Capture the cell that displays the provided text and extract its [X, Y] central coordinate. 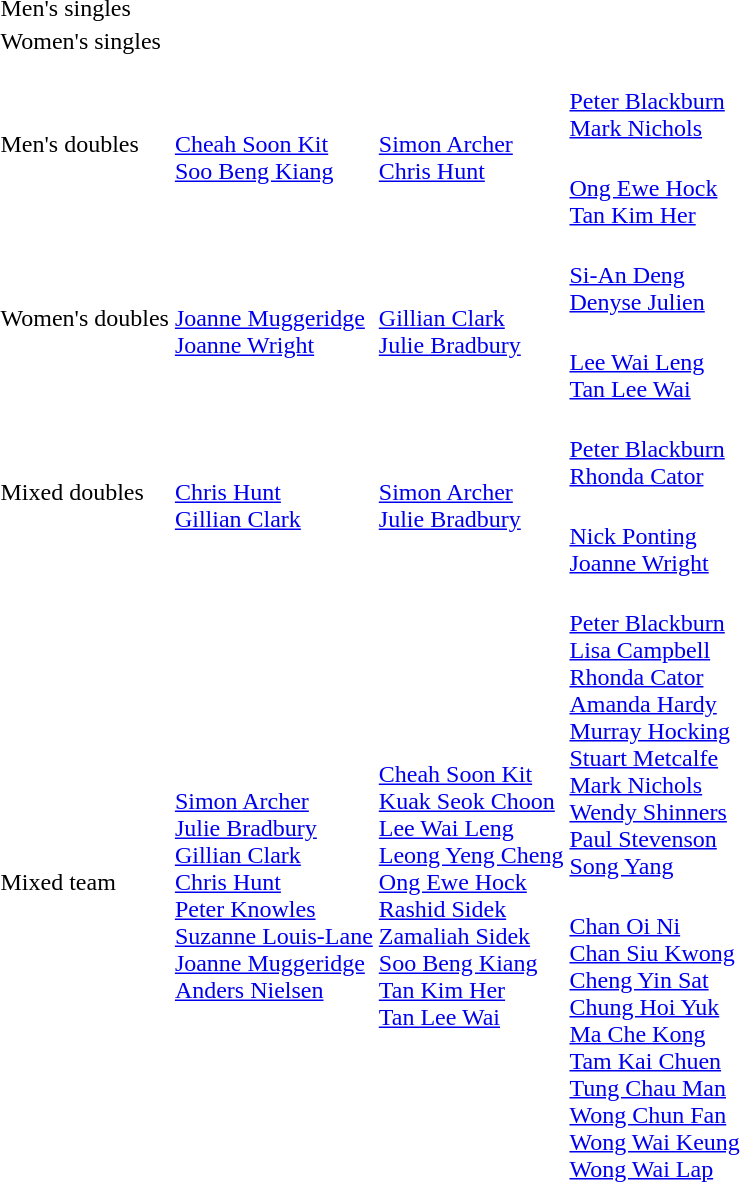
Simon Archer Chris Hunt [471, 144]
Joanne MuggeridgeJoanne Wright [274, 318]
Chris HuntGillian Clark [274, 492]
Gillian ClarkJulie Bradbury [471, 318]
Simon ArcherJulie Bradbury [471, 492]
Cheah Soon KitSoo Beng Kiang [274, 144]
